Pinpoint the cell where the given text exists, returning its [X, Y] midpoint coordinate. 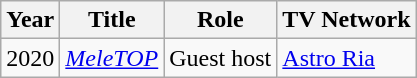
2020 [30, 58]
TV Network [346, 20]
Title [112, 20]
Astro Ria [346, 58]
Year [30, 20]
MeleTOP [112, 58]
Guest host [220, 58]
Role [220, 20]
